Extract the [x, y] coordinate from the center of the cell holding the provided text.  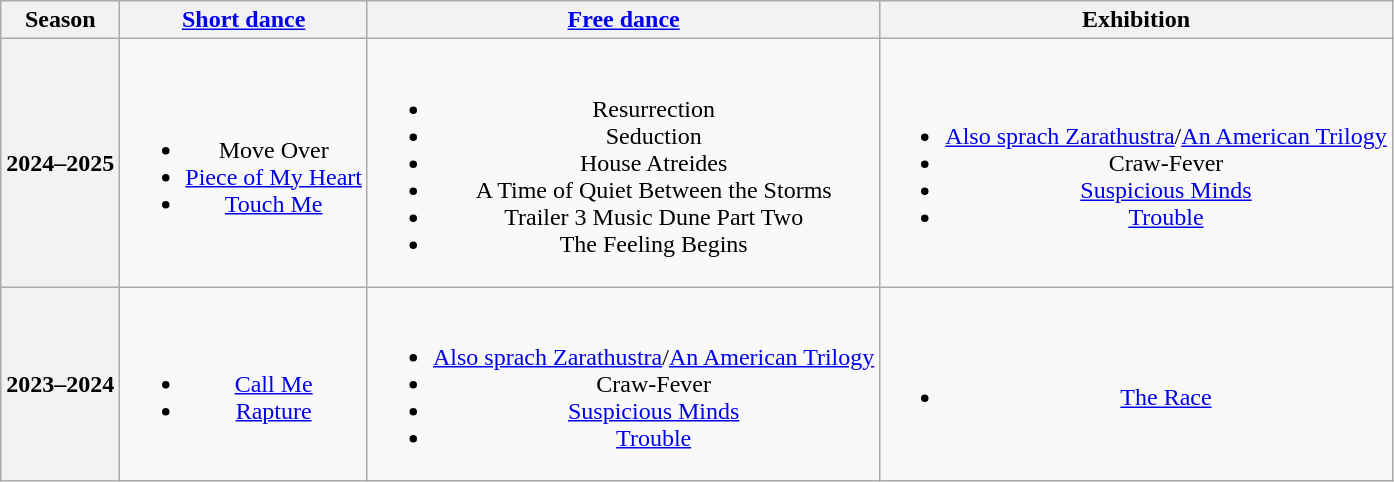
Season [60, 20]
Free dance [623, 20]
ResurrectionSeduction House Atreides A Time of Quiet Between the StormsTrailer 3 Music Dune Part Two The Feeling Begins [623, 163]
Move Over Piece of My Heart Touch Me [244, 163]
The Race [1136, 384]
Call MeRapture [244, 384]
2023–2024 [60, 384]
2024–2025 [60, 163]
Short dance [244, 20]
Exhibition [1136, 20]
